Return the (X, Y) coordinate for the center point of the cell that contains the specified text.  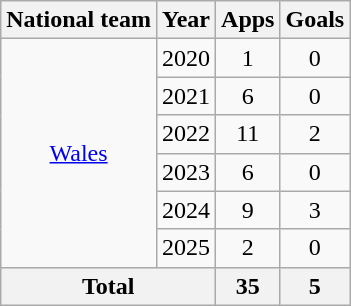
35 (248, 286)
11 (248, 134)
2022 (186, 134)
5 (315, 286)
Year (186, 20)
3 (315, 210)
2020 (186, 58)
1 (248, 58)
National team (79, 20)
Wales (79, 153)
Apps (248, 20)
Total (108, 286)
2024 (186, 210)
2023 (186, 172)
Goals (315, 20)
9 (248, 210)
2021 (186, 96)
2025 (186, 248)
